Scan for the cell matching the given text and deliver its [x, y] coordinate at center. 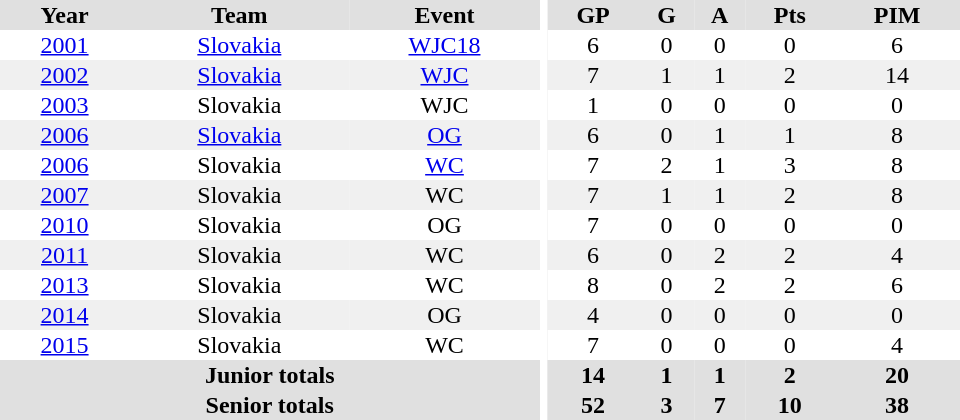
Senior totals [270, 405]
Year [64, 15]
Event [445, 15]
2015 [64, 345]
2003 [64, 105]
52 [593, 405]
WJC18 [445, 45]
Junior totals [270, 375]
2002 [64, 75]
2001 [64, 45]
Team [239, 15]
2010 [64, 225]
20 [897, 375]
10 [790, 405]
2013 [64, 285]
A [720, 15]
GP [593, 15]
Pts [790, 15]
2014 [64, 315]
38 [897, 405]
2011 [64, 255]
2007 [64, 195]
PIM [897, 15]
G [666, 15]
